Return (x, y) of the center of cell containing provided text 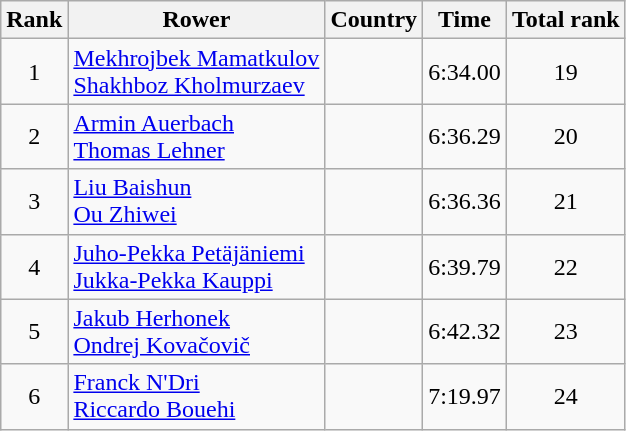
22 (566, 266)
6 (34, 396)
6:39.79 (465, 266)
21 (566, 202)
1 (34, 72)
4 (34, 266)
Franck N'DriRiccardo Bouehi (196, 396)
20 (566, 136)
6:34.00 (465, 72)
Juho-Pekka PetäjäniemiJukka-Pekka Kauppi (196, 266)
Time (465, 20)
Total rank (566, 20)
2 (34, 136)
6:36.29 (465, 136)
Rank (34, 20)
23 (566, 332)
19 (566, 72)
Jakub HerhonekOndrej Kovačovič (196, 332)
Armin AuerbachThomas Lehner (196, 136)
7:19.97 (465, 396)
3 (34, 202)
6:42.32 (465, 332)
Rower (196, 20)
Liu BaishunOu Zhiwei (196, 202)
Country (374, 20)
24 (566, 396)
5 (34, 332)
6:36.36 (465, 202)
Mekhrojbek MamatkulovShakhboz Kholmurzaev (196, 72)
